Provide the [X, Y] coordinate of the cell's center where the given text is located.  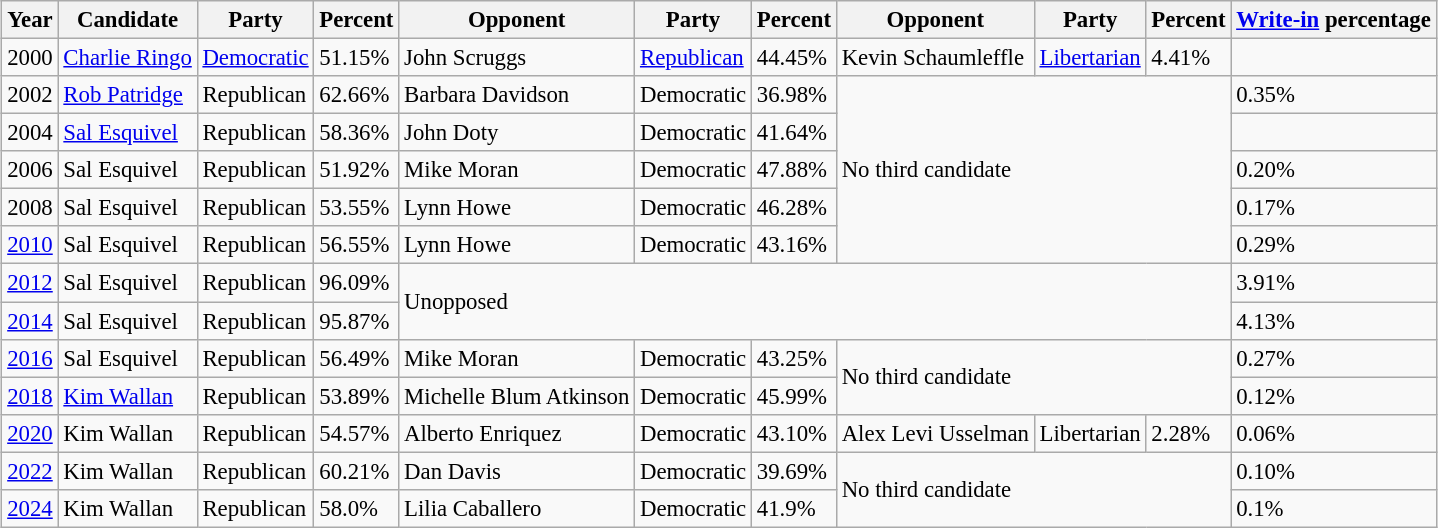
0.20% [1334, 170]
Alberto Enriquez [517, 433]
Candidate [128, 20]
51.15% [356, 57]
43.10% [794, 433]
Dan Davis [517, 471]
2014 [30, 321]
2022 [30, 471]
2024 [30, 508]
Lilia Caballero [517, 508]
Rob Patridge [128, 95]
43.16% [794, 245]
Charlie Ringo [128, 57]
62.66% [356, 95]
95.87% [356, 321]
56.55% [356, 245]
53.89% [356, 396]
4.41% [1188, 57]
58.36% [356, 133]
0.06% [1334, 433]
51.92% [356, 170]
Unopposed [815, 302]
53.55% [356, 208]
2012 [30, 283]
John Scruggs [517, 57]
2.28% [1188, 433]
0.27% [1334, 358]
41.64% [794, 133]
2002 [30, 95]
2016 [30, 358]
96.09% [356, 283]
0.12% [1334, 396]
2004 [30, 133]
2006 [30, 170]
0.1% [1334, 508]
47.88% [794, 170]
3.91% [1334, 283]
46.28% [794, 208]
2000 [30, 57]
2008 [30, 208]
John Doty [517, 133]
Write-in percentage [1334, 20]
58.0% [356, 508]
39.69% [794, 471]
4.13% [1334, 321]
0.29% [1334, 245]
43.25% [794, 358]
0.17% [1334, 208]
44.45% [794, 57]
Year [30, 20]
45.99% [794, 396]
Alex Levi Usselman [935, 433]
2010 [30, 245]
2018 [30, 396]
Michelle Blum Atkinson [517, 396]
0.10% [1334, 471]
54.57% [356, 433]
60.21% [356, 471]
36.98% [794, 95]
0.35% [1334, 95]
Kevin Schaumleffle [935, 57]
56.49% [356, 358]
41.9% [794, 508]
2020 [30, 433]
Barbara Davidson [517, 95]
